Scan for the cell matching the given text and deliver its (x, y) coordinate at center. 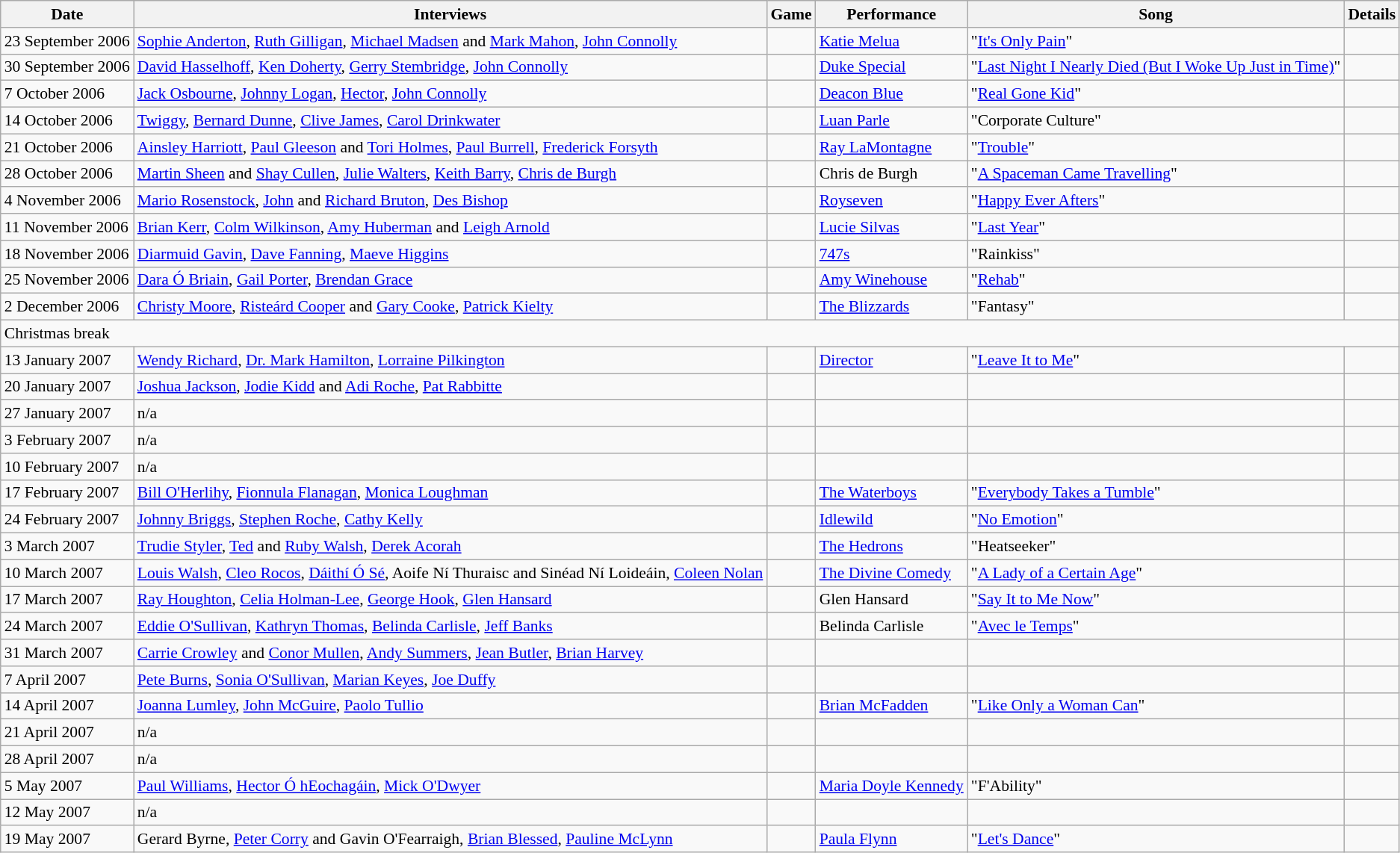
"Everybody Takes a Tumble" (1156, 493)
"Leave It to Me" (1156, 360)
28 October 2006 (67, 174)
Sophie Anderton, Ruth Gilligan, Michael Madsen and Mark Mahon, John Connolly (450, 41)
Director (892, 360)
"Corporate Culture" (1156, 121)
"Fantasy" (1156, 307)
19 May 2007 (67, 840)
Carrie Crowley and Conor Mullen, Andy Summers, Jean Butler, Brian Harvey (450, 653)
3 February 2007 (67, 440)
Interviews (450, 14)
23 September 2006 (67, 41)
Lucie Silvas (892, 227)
Ray Houghton, Celia Holman-Lee, George Hook, Glen Hansard (450, 600)
24 February 2007 (67, 520)
The Divine Comedy (892, 573)
Jack Osbourne, Johnny Logan, Hector, John Connolly (450, 94)
Brian McFadden (892, 706)
Diarmuid Gavin, Dave Fanning, Maeve Higgins (450, 254)
21 April 2007 (67, 733)
Brian Kerr, Colm Wilkinson, Amy Huberman and Leigh Arnold (450, 227)
11 November 2006 (67, 227)
14 October 2006 (67, 121)
Chris de Burgh (892, 174)
The Hedrons (892, 547)
"Last Night I Nearly Died (But I Woke Up Just in Time)" (1156, 67)
Gerard Byrne, Peter Corry and Gavin O'Fearraigh, Brian Blessed, Pauline McLynn (450, 840)
Katie Melua (892, 41)
17 March 2007 (67, 600)
Bill O'Herlihy, Fionnula Flanagan, Monica Loughman (450, 493)
Date (67, 14)
Joanna Lumley, John McGuire, Paolo Tullio (450, 706)
5 May 2007 (67, 786)
Duke Special (892, 67)
Christmas break (700, 334)
Luan Parle (892, 121)
25 November 2006 (67, 280)
27 January 2007 (67, 414)
"Rainkiss" (1156, 254)
4 November 2006 (67, 201)
"Rehab" (1156, 280)
"Heatseeker" (1156, 547)
10 March 2007 (67, 573)
3 March 2007 (67, 547)
Amy Winehouse (892, 280)
Wendy Richard, Dr. Mark Hamilton, Lorraine Pilkington (450, 360)
The Blizzards (892, 307)
7 April 2007 (67, 680)
7 October 2006 (67, 94)
"A Lady of a Certain Age" (1156, 573)
Maria Doyle Kennedy (892, 786)
Paul Williams, Hector Ó hEochagáin, Mick O'Dwyer (450, 786)
Christy Moore, Risteárd Cooper and Gary Cooke, Patrick Kielty (450, 307)
747s (892, 254)
17 February 2007 (67, 493)
"Say It to Me Now" (1156, 600)
14 April 2007 (67, 706)
David Hasselhoff, Ken Doherty, Gerry Stembridge, John Connolly (450, 67)
"Like Only a Woman Can" (1156, 706)
"Happy Ever Afters" (1156, 201)
28 April 2007 (67, 760)
Joshua Jackson, Jodie Kidd and Adi Roche, Pat Rabbitte (450, 387)
Trudie Styler, Ted and Ruby Walsh, Derek Acorah (450, 547)
18 November 2006 (67, 254)
Mario Rosenstock, John and Richard Bruton, Des Bishop (450, 201)
"Real Gone Kid" (1156, 94)
"Let's Dance" (1156, 840)
20 January 2007 (67, 387)
21 October 2006 (67, 147)
Belinda Carlisle (892, 627)
Performance (892, 14)
Ray LaMontagne (892, 147)
Twiggy, Bernard Dunne, Clive James, Carol Drinkwater (450, 121)
10 February 2007 (67, 467)
Eddie O'Sullivan, Kathryn Thomas, Belinda Carlisle, Jeff Banks (450, 627)
Ainsley Harriott, Paul Gleeson and Tori Holmes, Paul Burrell, Frederick Forsyth (450, 147)
Song (1156, 14)
Paula Flynn (892, 840)
Johnny Briggs, Stephen Roche, Cathy Kelly (450, 520)
Game (790, 14)
"No Emotion" (1156, 520)
"F'Ability" (1156, 786)
"It's Only Pain" (1156, 41)
"A Spaceman Came Travelling" (1156, 174)
31 March 2007 (67, 653)
Idlewild (892, 520)
"Avec le Temps" (1156, 627)
Louis Walsh, Cleo Rocos, Dáithí Ó Sé, Aoife Ní Thuraisc and Sinéad Ní Loideáin, Coleen Nolan (450, 573)
Martin Sheen and Shay Cullen, Julie Walters, Keith Barry, Chris de Burgh (450, 174)
"Last Year" (1156, 227)
The Waterboys (892, 493)
Pete Burns, Sonia O'Sullivan, Marian Keyes, Joe Duffy (450, 680)
Deacon Blue (892, 94)
24 March 2007 (67, 627)
"Trouble" (1156, 147)
Dara Ó Briain, Gail Porter, Brendan Grace (450, 280)
Details (1372, 14)
30 September 2006 (67, 67)
13 January 2007 (67, 360)
12 May 2007 (67, 813)
Glen Hansard (892, 600)
2 December 2006 (67, 307)
Royseven (892, 201)
